Determine the [X, Y] coordinate at the center of the cell enclosing the given text.  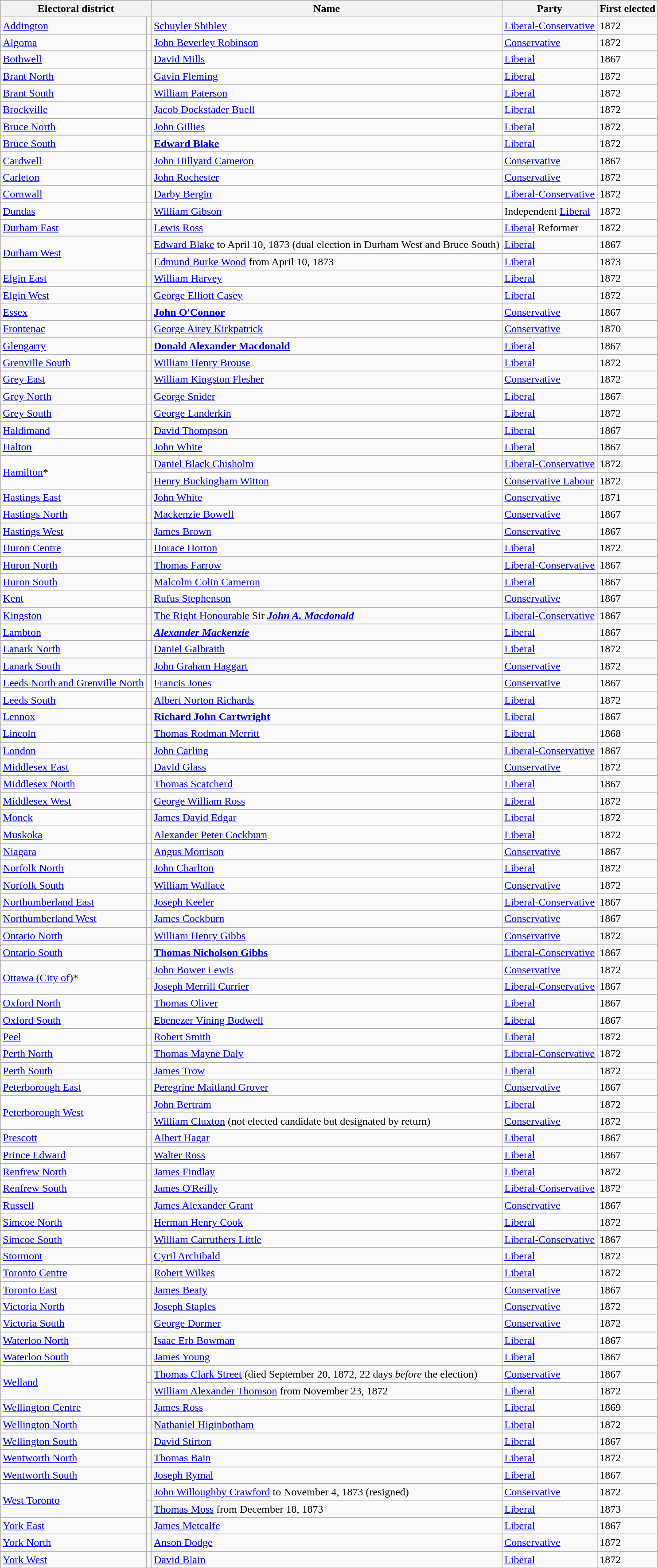
George Elliott Casey [326, 295]
Thomas Nicholson Gibbs [326, 952]
James David Edgar [326, 818]
James Young [326, 1357]
Thomas Farrow [326, 565]
John O'Connor [326, 312]
Herman Henry Cook [326, 1222]
Party [549, 9]
Middlesex North [74, 784]
William Alexander Thomson from November 23, 1872 [326, 1391]
Middlesex West [74, 801]
Cyril Archibald [326, 1256]
Joseph Merrill Currier [326, 986]
Norfolk North [74, 868]
John Bower Lewis [326, 969]
Glengarry [74, 346]
Horace Horton [326, 548]
1871 [627, 498]
Joseph Staples [326, 1307]
Prescott [74, 1138]
John Bertram [326, 1104]
George Dormer [326, 1324]
William Gibson [326, 211]
Northumberland East [74, 902]
William Carruthers Little [326, 1239]
Lennox [74, 716]
David Stirton [326, 1441]
Cardwell [74, 160]
Halton [74, 447]
Hastings North [74, 515]
Albert Hagar [326, 1138]
Bruce North [74, 127]
Victoria South [74, 1324]
Thomas Scatcherd [326, 784]
Waterloo South [74, 1357]
Conservative Labour [549, 480]
Liberal Reformer [549, 228]
Hastings West [74, 531]
Waterloo North [74, 1340]
Leeds South [74, 700]
Huron North [74, 565]
Durham East [74, 228]
Edward Blake [326, 143]
Wellington Centre [74, 1408]
James Metcalfe [326, 1525]
York North [74, 1542]
Perth North [74, 1054]
Gavin Fleming [326, 76]
John Graham Haggart [326, 666]
Dundas [74, 211]
Albert Norton Richards [326, 700]
Victoria North [74, 1307]
Niagara [74, 852]
Brockville [74, 110]
Lewis Ross [326, 228]
Brant North [74, 76]
Peterborough West [74, 1113]
William Henry Gibbs [326, 936]
George Airey Kirkpatrick [326, 329]
York East [74, 1525]
Edmund Burke Wood from April 10, 1873 [326, 262]
William Cluxton (not elected candidate but designated by return) [326, 1121]
Prince Edward [74, 1155]
Grey East [74, 379]
Toronto East [74, 1290]
Thomas Moss from December 18, 1873 [326, 1509]
Mackenzie Bowell [326, 515]
Bothwell [74, 59]
London [74, 751]
Perth South [74, 1071]
Huron Centre [74, 548]
Joseph Rymal [326, 1475]
Nathaniel Higinbotham [326, 1425]
Isaac Erb Bowman [326, 1340]
Electoral district [76, 9]
Daniel Galbraith [326, 649]
First elected [627, 9]
Huron South [74, 582]
Rufus Stephenson [326, 599]
James Cockburn [326, 919]
George Landerkin [326, 413]
Elgin East [74, 279]
John Carling [326, 751]
Stormont [74, 1256]
John Willoughby Crawford to November 4, 1873 (resigned) [326, 1492]
Schuyler Shibley [326, 26]
Norfolk South [74, 885]
Grenville South [74, 363]
Durham West [74, 253]
Lanark North [74, 649]
Peel [74, 1037]
1868 [627, 733]
Thomas Mayne Daly [326, 1054]
Thomas Oliver [326, 1003]
John Hillyard Cameron [326, 160]
William Wallace [326, 885]
Hamilton* [74, 472]
James Ross [326, 1408]
Hastings East [74, 498]
Simcoe North [74, 1222]
James Alexander Grant [326, 1205]
Richard John Cartwright [326, 716]
Lambton [74, 632]
Jacob Dockstader Buell [326, 110]
1869 [627, 1408]
John Beverley Robinson [326, 43]
Middlesex East [74, 767]
Anson Dodge [326, 1542]
Addington [74, 26]
Haldimand [74, 430]
Malcolm Colin Cameron [326, 582]
James Trow [326, 1071]
John Charlton [326, 868]
Angus Morrison [326, 852]
York West [74, 1559]
Daniel Black Chisholm [326, 464]
Thomas Clark Street (died September 20, 1872, 22 days before the election) [326, 1374]
James Brown [326, 531]
James O'Reilly [326, 1189]
Algoma [74, 43]
Henry Buckingham Witton [326, 480]
Ebenezer Vining Bodwell [326, 1020]
John Gillies [326, 127]
Alexander Mackenzie [326, 632]
West Toronto [74, 1500]
David Thompson [326, 430]
Welland [74, 1382]
George William Ross [326, 801]
Essex [74, 312]
Russell [74, 1205]
Oxford South [74, 1020]
Grey North [74, 396]
Wentworth South [74, 1475]
Name [326, 9]
Edward Blake to April 10, 1873 (dual election in Durham West and Bruce South) [326, 245]
Lanark South [74, 666]
Cornwall [74, 194]
The Right Honourable Sir John A. Macdonald [326, 616]
Peregrine Maitland Grover [326, 1088]
David Glass [326, 767]
Frontenac [74, 329]
John Rochester [326, 177]
Wentworth North [74, 1458]
Ontario South [74, 952]
Robert Smith [326, 1037]
Renfrew North [74, 1172]
Walter Ross [326, 1155]
William Harvey [326, 279]
Thomas Rodman Merritt [326, 733]
1870 [627, 329]
Monck [74, 818]
Toronto Centre [74, 1273]
Joseph Keeler [326, 902]
William Paterson [326, 93]
Bruce South [74, 143]
Darby Bergin [326, 194]
Muskoka [74, 835]
Lincoln [74, 733]
Elgin West [74, 295]
Thomas Bain [326, 1458]
Alexander Peter Cockburn [326, 835]
Kingston [74, 616]
Robert Wilkes [326, 1273]
Brant South [74, 93]
Wellington North [74, 1425]
Kent [74, 599]
Peterborough East [74, 1088]
Ottawa (City of)* [74, 978]
Leeds North and Grenville North [74, 683]
Wellington South [74, 1441]
James Beaty [326, 1290]
William Henry Brouse [326, 363]
Grey South [74, 413]
Carleton [74, 177]
Francis Jones [326, 683]
William Kingston Flesher [326, 379]
Donald Alexander Macdonald [326, 346]
Ontario North [74, 936]
Northumberland West [74, 919]
James Findlay [326, 1172]
David Mills [326, 59]
Renfrew South [74, 1189]
Simcoe South [74, 1239]
Oxford North [74, 1003]
Independent Liberal [549, 211]
David Blain [326, 1559]
George Snider [326, 396]
